Return the [X, Y] coordinate for the center point of the cell that contains the specified text.  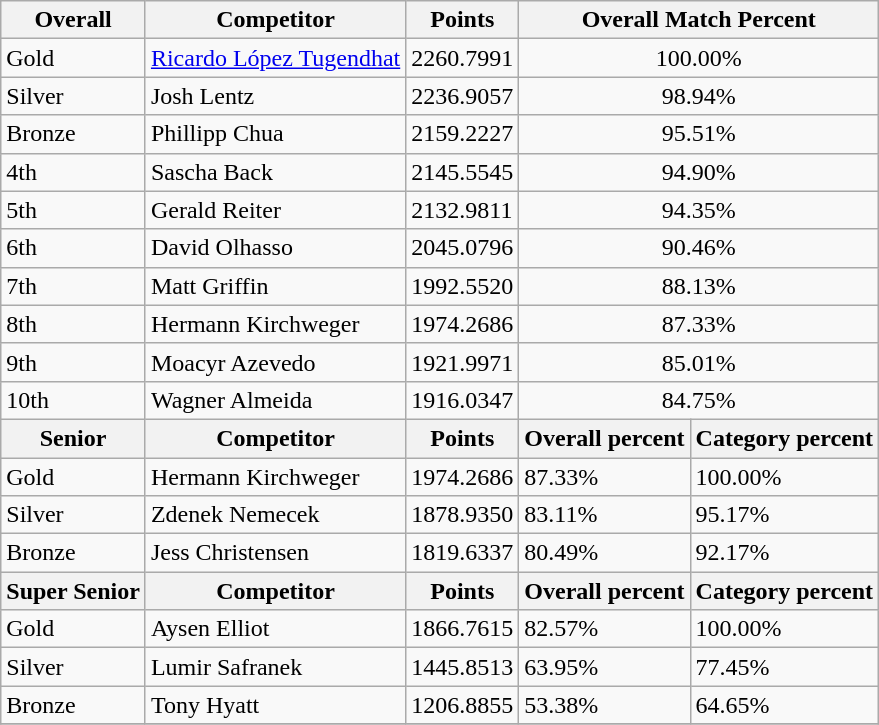
90.46% [699, 248]
80.49% [604, 553]
95.51% [699, 134]
5th [74, 210]
84.75% [699, 400]
2145.5545 [462, 172]
6th [74, 248]
2260.7991 [462, 58]
1819.6337 [462, 553]
1992.5520 [462, 286]
Aysen Elliot [275, 629]
1866.7615 [462, 629]
Super Senior [74, 591]
Moacyr Azevedo [275, 362]
David Olhasso [275, 248]
1916.0347 [462, 400]
2159.2227 [462, 134]
Sascha Back [275, 172]
1445.8513 [462, 667]
4th [74, 172]
Gerald Reiter [275, 210]
Josh Lentz [275, 96]
1206.8855 [462, 705]
9th [74, 362]
Lumir Safranek [275, 667]
Wagner Almeida [275, 400]
8th [74, 324]
Overall Match Percent [699, 20]
2045.0796 [462, 248]
77.45% [784, 667]
Ricardo López Tugendhat [275, 58]
53.38% [604, 705]
1878.9350 [462, 515]
82.57% [604, 629]
Senior [74, 438]
64.65% [784, 705]
2236.9057 [462, 96]
Zdenek Nemecek [275, 515]
88.13% [699, 286]
98.94% [699, 96]
92.17% [784, 553]
Tony Hyatt [275, 705]
85.01% [699, 362]
1921.9971 [462, 362]
83.11% [604, 515]
63.95% [604, 667]
10th [74, 400]
95.17% [784, 515]
2132.9811 [462, 210]
Matt Griffin [275, 286]
94.35% [699, 210]
Overall [74, 20]
Phillipp Chua [275, 134]
94.90% [699, 172]
Jess Christensen [275, 553]
7th [74, 286]
